Pinpoint the cell where the given text exists, returning its [x, y] midpoint coordinate. 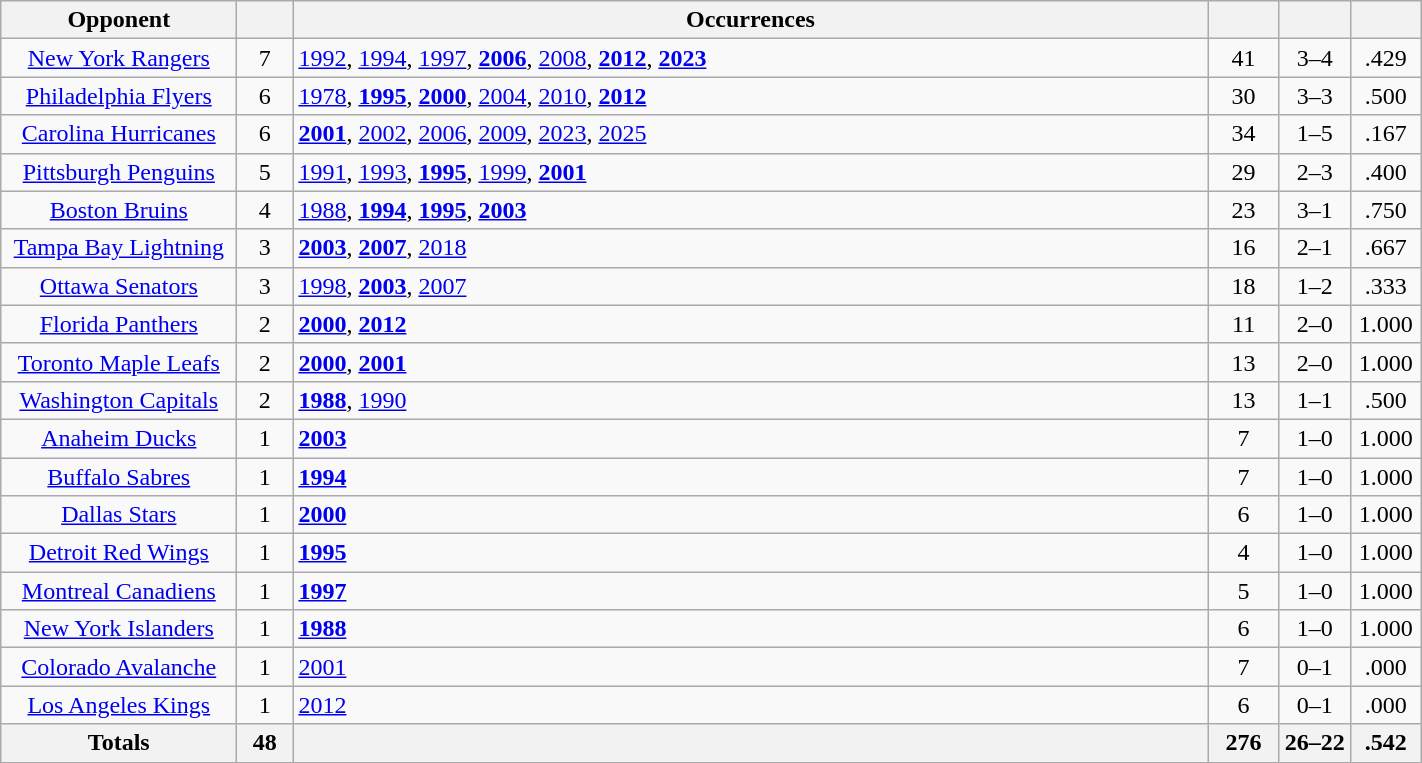
1–1 [1314, 400]
2000 [750, 515]
.167 [1386, 134]
Detroit Red Wings [119, 553]
2–1 [1314, 248]
11 [1244, 324]
Philadelphia Flyers [119, 96]
3–1 [1314, 210]
2000, 2012 [750, 324]
Anaheim Ducks [119, 438]
1988, 1994, 1995, 2003 [750, 210]
23 [1244, 210]
Boston Bruins [119, 210]
1988 [750, 629]
2003 [750, 438]
Colorado Avalanche [119, 667]
1–5 [1314, 134]
.667 [1386, 248]
2001 [750, 667]
Los Angeles Kings [119, 705]
1–2 [1314, 286]
18 [1244, 286]
Dallas Stars [119, 515]
1991, 1993, 1995, 1999, 2001 [750, 172]
2003, 2007, 2018 [750, 248]
New York Rangers [119, 58]
.750 [1386, 210]
Ottawa Senators [119, 286]
1995 [750, 553]
Montreal Canadiens [119, 591]
Buffalo Sabres [119, 477]
.542 [1386, 743]
1998, 2003, 2007 [750, 286]
2012 [750, 705]
3–4 [1314, 58]
29 [1244, 172]
Washington Capitals [119, 400]
Tampa Bay Lightning [119, 248]
1992, 1994, 1997, 2006, 2008, 2012, 2023 [750, 58]
34 [1244, 134]
1978, 1995, 2000, 2004, 2010, 2012 [750, 96]
Carolina Hurricanes [119, 134]
.333 [1386, 286]
30 [1244, 96]
Opponent [119, 20]
Totals [119, 743]
Pittsburgh Penguins [119, 172]
.400 [1386, 172]
1988, 1990 [750, 400]
41 [1244, 58]
48 [265, 743]
2001, 2002, 2006, 2009, 2023, 2025 [750, 134]
Occurrences [750, 20]
1994 [750, 477]
16 [1244, 248]
Toronto Maple Leafs [119, 362]
1997 [750, 591]
.429 [1386, 58]
3–3 [1314, 96]
276 [1244, 743]
Florida Panthers [119, 324]
26–22 [1314, 743]
2000, 2001 [750, 362]
2–3 [1314, 172]
New York Islanders [119, 629]
